Search for the cell housing the specified text and yield its (x, y) center coordinate. 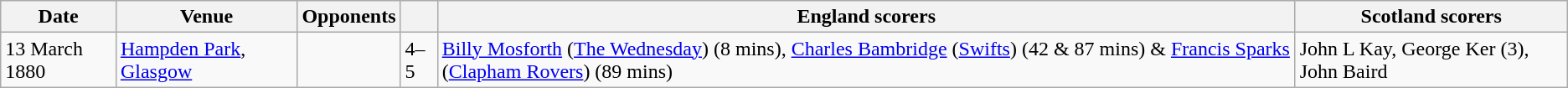
Date (59, 17)
Opponents (348, 17)
Billy Mosforth (The Wednesday) (8 mins), Charles Bambridge (Swifts) (42 & 87 mins) & Francis Sparks (Clapham Rovers) (89 mins) (866, 60)
John L Kay, George Ker (3), John Baird (1431, 60)
Hampden Park, Glasgow (206, 60)
13 March 1880 (59, 60)
Scotland scorers (1431, 17)
4–5 (419, 60)
Venue (206, 17)
England scorers (866, 17)
